Return the (x, y) coordinate for the center point of the cell that contains the specified text.  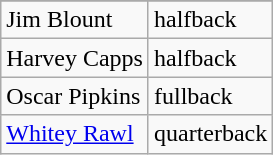
fullback (210, 96)
Jim Blount (75, 20)
Oscar Pipkins (75, 96)
Whitey Rawl (75, 134)
Harvey Capps (75, 58)
quarterback (210, 134)
